Capture the cell that displays the provided text and extract its (x, y) central coordinate. 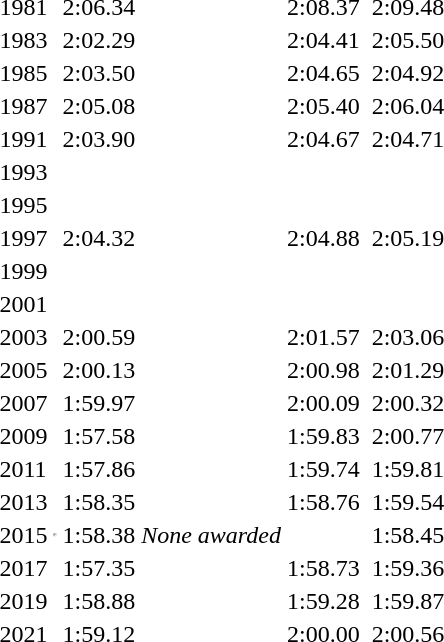
2:04.67 (323, 139)
1:58.88 (99, 601)
1:59.83 (323, 436)
1:57.86 (99, 469)
2:04.32 (99, 238)
1:58.73 (323, 568)
2:00.59 (99, 337)
1:58.38 (99, 535)
2:04.65 (323, 73)
2:03.90 (99, 139)
None awarded (212, 535)
2:01.57 (323, 337)
2:00.98 (323, 370)
1:57.58 (99, 436)
1:59.74 (323, 469)
2:05.40 (323, 106)
2:02.29 (99, 40)
2:00.09 (323, 403)
2:03.50 (99, 73)
1:59.28 (323, 601)
2:00.13 (99, 370)
2:04.41 (323, 40)
1:58.35 (99, 502)
1:57.35 (99, 568)
1:59.97 (99, 403)
2:05.08 (99, 106)
1:58.76 (323, 502)
2:04.88 (323, 238)
